For the text-containing cell, return its midpoint in (x, y) coordinate format. 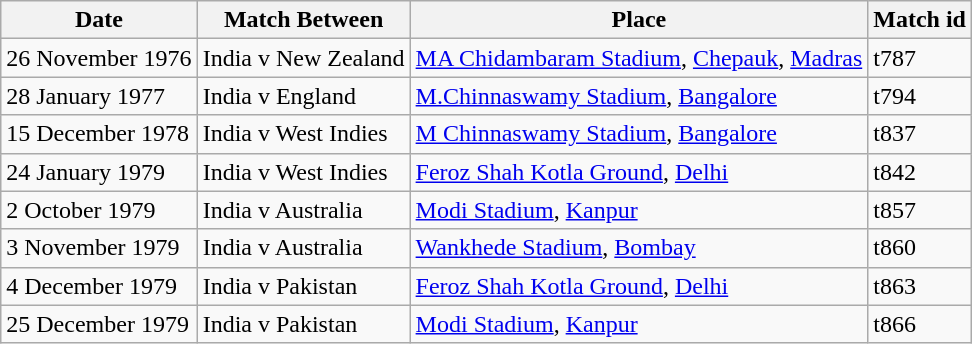
4 December 1979 (99, 286)
26 November 1976 (99, 58)
28 January 1977 (99, 96)
24 January 1979 (99, 172)
t837 (920, 134)
Place (639, 20)
2 October 1979 (99, 210)
t794 (920, 96)
India v England (304, 96)
Match Between (304, 20)
Date (99, 20)
Match id (920, 20)
Wankhede Stadium, Bombay (639, 248)
MA Chidambaram Stadium, Chepauk, Madras (639, 58)
t857 (920, 210)
t787 (920, 58)
M.Chinnaswamy Stadium, Bangalore (639, 96)
t863 (920, 286)
t866 (920, 324)
15 December 1978 (99, 134)
M Chinnaswamy Stadium, Bangalore (639, 134)
25 December 1979 (99, 324)
t842 (920, 172)
India v New Zealand (304, 58)
3 November 1979 (99, 248)
t860 (920, 248)
